Locate the cell with the specified text and output its [X, Y] center coordinate. 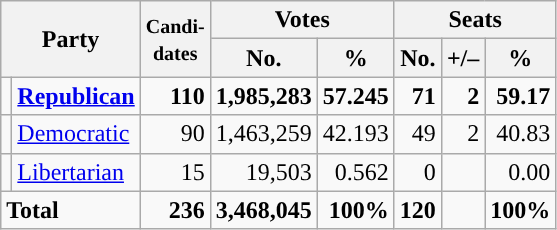
49 [418, 134]
40.83 [520, 134]
19,503 [264, 172]
57.245 [356, 96]
71 [418, 96]
120 [418, 210]
59.17 [520, 96]
236 [175, 210]
Libertarian [76, 172]
0.562 [356, 172]
0 [418, 172]
15 [175, 172]
Democratic [76, 134]
42.193 [356, 134]
1,985,283 [264, 96]
Seats [475, 20]
110 [175, 96]
0.00 [520, 172]
3,468,045 [264, 210]
Total [71, 210]
Candi-dates [175, 39]
Votes [302, 20]
+/– [462, 58]
Party [71, 39]
1,463,259 [264, 134]
Republican [76, 96]
90 [175, 134]
